Identify which cell holds the provided text, then report its [x, y] central coordinate. 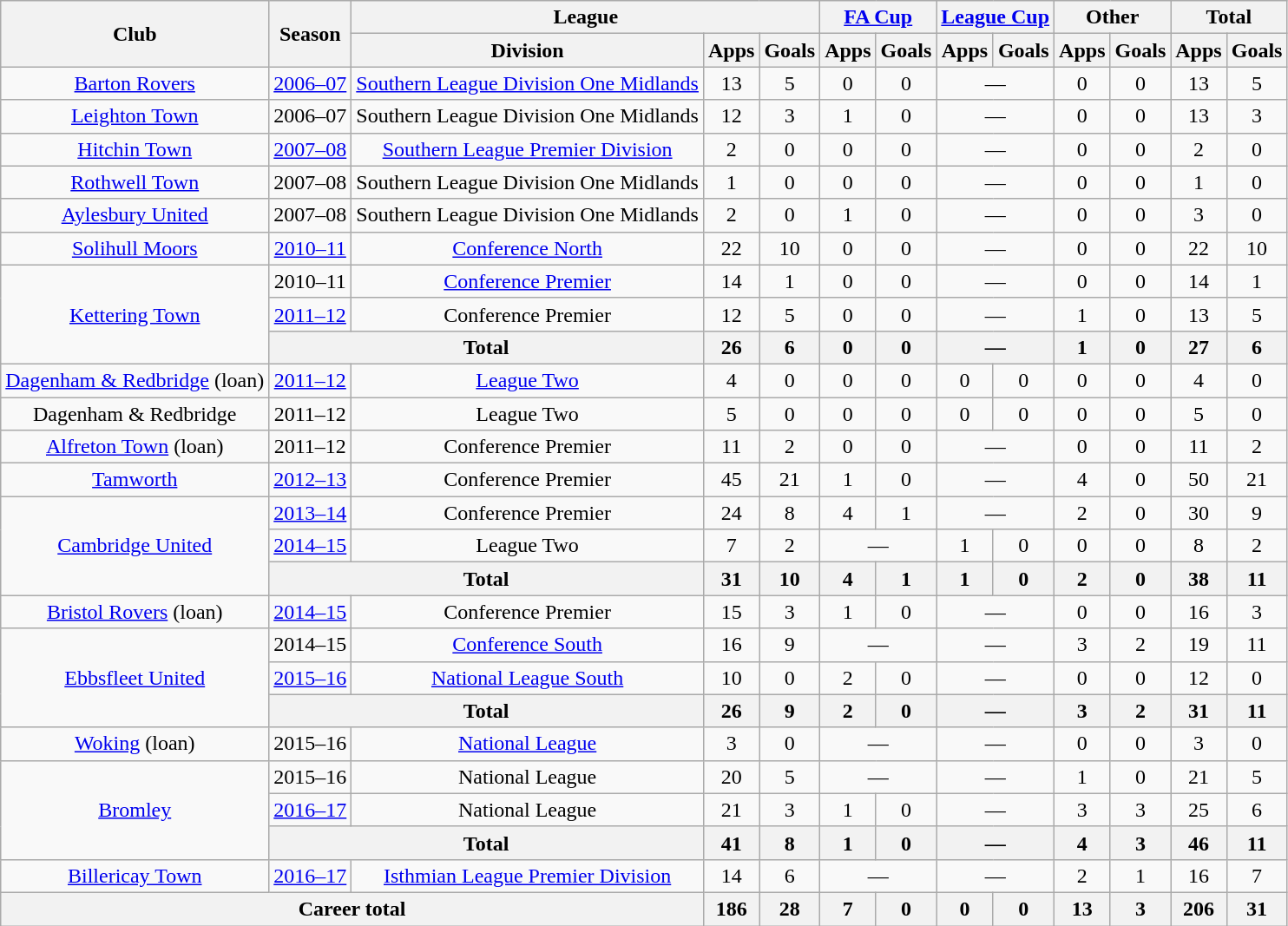
Alfreton Town (loan) [135, 447]
2012–13 [311, 480]
Billericay Town [135, 876]
Barton Rovers [135, 83]
24 [731, 513]
28 [790, 909]
45 [731, 480]
Tamworth [135, 480]
Hitchin Town [135, 149]
FA Cup [878, 17]
25 [1199, 810]
41 [731, 843]
46 [1199, 843]
Aylesbury United [135, 215]
Other [1113, 17]
League [586, 17]
15 [731, 612]
Dagenham & Redbridge (loan) [135, 380]
Leighton Town [135, 116]
Season [311, 34]
186 [731, 909]
Career total [352, 909]
19 [1199, 645]
Bromley [135, 810]
30 [1199, 513]
Dagenham & Redbridge [135, 414]
Conference South [528, 645]
National League South [528, 678]
Bristol Rovers (loan) [135, 612]
League Cup [996, 17]
Solihull Moors [135, 248]
Ebbsfleet United [135, 678]
Southern League Premier Division [528, 149]
38 [1199, 579]
Woking (loan) [135, 744]
2013–14 [311, 513]
Division [528, 50]
27 [1199, 347]
206 [1199, 909]
Cambridge United [135, 546]
20 [731, 777]
Rothwell Town [135, 182]
Conference North [528, 248]
Isthmian League Premier Division [528, 876]
50 [1199, 480]
Kettering Town [135, 314]
Club [135, 34]
